Identify which cell holds the provided text, then report its [X, Y] central coordinate. 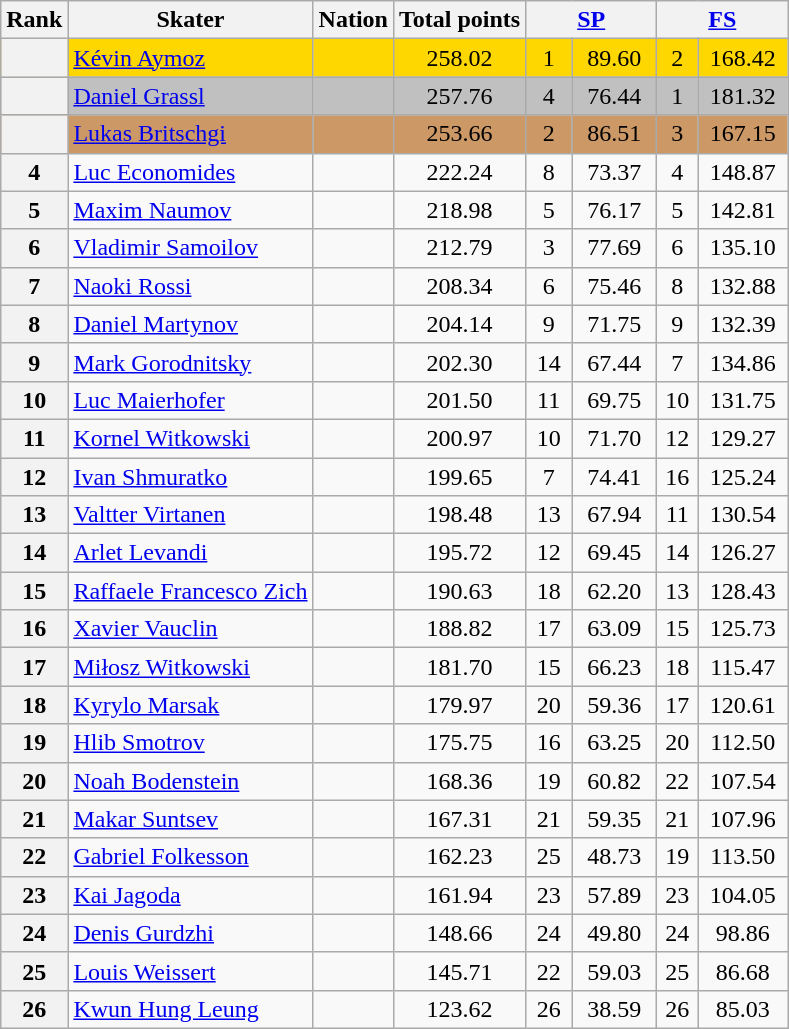
85.03 [743, 1009]
86.51 [614, 134]
Louis Weissert [190, 971]
168.42 [743, 58]
Total points [459, 20]
257.76 [459, 96]
59.35 [614, 819]
Luc Maierhofer [190, 400]
Daniel Grassl [190, 96]
Valtter Virtanen [190, 515]
132.88 [743, 286]
131.75 [743, 400]
49.80 [614, 933]
135.10 [743, 248]
132.39 [743, 324]
76.17 [614, 210]
73.37 [614, 172]
258.02 [459, 58]
130.54 [743, 515]
Gabriel Folkesson [190, 857]
86.68 [743, 971]
59.03 [614, 971]
Luc Economides [190, 172]
204.14 [459, 324]
123.62 [459, 1009]
67.44 [614, 362]
69.45 [614, 553]
201.50 [459, 400]
SP [592, 20]
115.47 [743, 667]
218.98 [459, 210]
148.87 [743, 172]
Noah Bodenstein [190, 781]
142.81 [743, 210]
Rank [34, 20]
Arlet Levandi [190, 553]
199.65 [459, 477]
Xavier Vauclin [190, 629]
113.50 [743, 857]
71.75 [614, 324]
62.20 [614, 591]
181.32 [743, 96]
Miłosz Witkowski [190, 667]
89.60 [614, 58]
63.09 [614, 629]
Lukas Britschgi [190, 134]
120.61 [743, 705]
129.27 [743, 438]
195.72 [459, 553]
Daniel Martynov [190, 324]
60.82 [614, 781]
222.24 [459, 172]
38.59 [614, 1009]
FS [722, 20]
69.75 [614, 400]
66.23 [614, 667]
Skater [190, 20]
200.97 [459, 438]
57.89 [614, 895]
107.54 [743, 781]
Denis Gurdzhi [190, 933]
75.46 [614, 286]
212.79 [459, 248]
Vladimir Samoilov [190, 248]
188.82 [459, 629]
162.23 [459, 857]
208.34 [459, 286]
107.96 [743, 819]
Nation [353, 20]
76.44 [614, 96]
148.66 [459, 933]
71.70 [614, 438]
Kwun Hung Leung [190, 1009]
Kévin Aymoz [190, 58]
167.31 [459, 819]
59.36 [614, 705]
Makar Suntsev [190, 819]
Maxim Naumov [190, 210]
181.70 [459, 667]
74.41 [614, 477]
Kyrylo Marsak [190, 705]
67.94 [614, 515]
134.86 [743, 362]
Kai Jagoda [190, 895]
104.05 [743, 895]
Naoki Rossi [190, 286]
Mark Gorodnitsky [190, 362]
Hlib Smotrov [190, 743]
145.71 [459, 971]
175.75 [459, 743]
168.36 [459, 781]
Kornel Witkowski [190, 438]
125.73 [743, 629]
98.86 [743, 933]
125.24 [743, 477]
112.50 [743, 743]
202.30 [459, 362]
253.66 [459, 134]
161.94 [459, 895]
77.69 [614, 248]
Raffaele Francesco Zich [190, 591]
198.48 [459, 515]
Ivan Shmuratko [190, 477]
190.63 [459, 591]
126.27 [743, 553]
179.97 [459, 705]
48.73 [614, 857]
167.15 [743, 134]
128.43 [743, 591]
63.25 [614, 743]
